Locate the cell with the specified text and output its [X, Y] center coordinate. 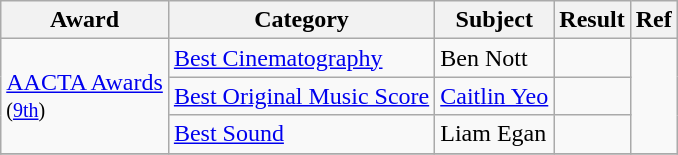
AACTA Awards(9th) [85, 96]
Subject [494, 20]
Best Original Music Score [301, 96]
Award [85, 20]
Liam Egan [494, 134]
Ben Nott [494, 58]
Best Sound [301, 134]
Result [592, 20]
Category [301, 20]
Ref [654, 20]
Caitlin Yeo [494, 96]
Best Cinematography [301, 58]
